Identify which cell holds the provided text, then report its [x, y] central coordinate. 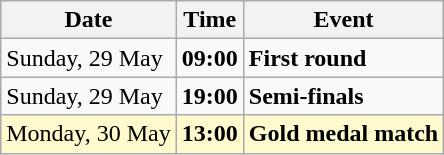
Semi-finals [343, 96]
Date [89, 20]
Time [210, 20]
First round [343, 58]
Event [343, 20]
Gold medal match [343, 134]
09:00 [210, 58]
13:00 [210, 134]
19:00 [210, 96]
Monday, 30 May [89, 134]
